Find where the given text appears and provide that cell's center as [X, Y] coordinate. 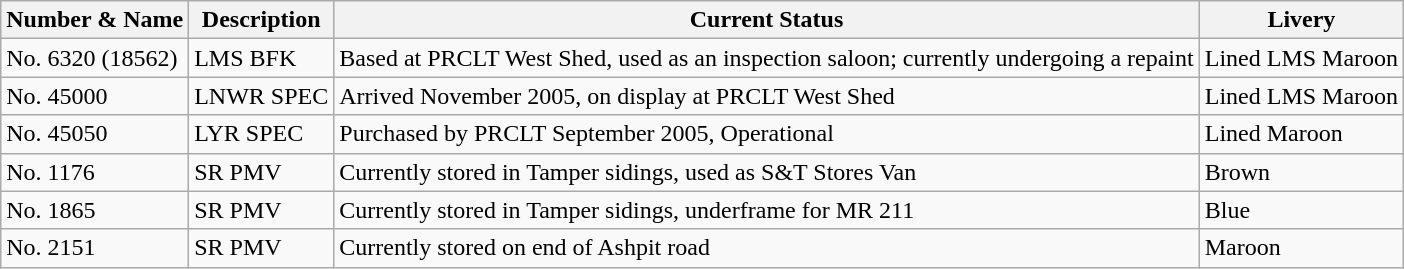
Based at PRCLT West Shed, used as an inspection saloon; currently undergoing a repaint [766, 58]
No. 1865 [95, 210]
No. 1176 [95, 172]
Purchased by PRCLT September 2005, Operational [766, 134]
Livery [1301, 20]
LYR SPEC [262, 134]
Number & Name [95, 20]
Currently stored in Tamper sidings, used as S&T Stores Van [766, 172]
No. 45000 [95, 96]
Brown [1301, 172]
No. 2151 [95, 248]
LMS BFK [262, 58]
No. 45050 [95, 134]
No. 6320 (18562) [95, 58]
Currently stored on end of Ashpit road [766, 248]
Description [262, 20]
Arrived November 2005, on display at PRCLT West Shed [766, 96]
Current Status [766, 20]
Lined Maroon [1301, 134]
Currently stored in Tamper sidings, underframe for MR 211 [766, 210]
LNWR SPEC [262, 96]
Blue [1301, 210]
Maroon [1301, 248]
